Identify which cell holds the provided text, then report its (x, y) central coordinate. 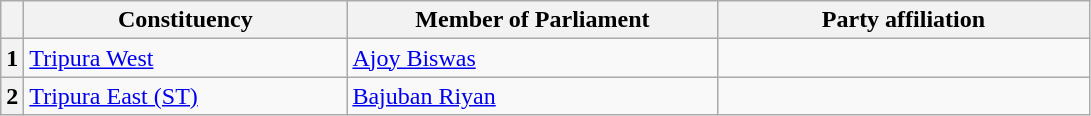
Bajuban Riyan (532, 96)
1 (12, 58)
Tripura West (186, 58)
Party affiliation (904, 20)
Ajoy Biswas (532, 58)
Constituency (186, 20)
2 (12, 96)
Tripura East (ST) (186, 96)
Member of Parliament (532, 20)
